Detect which cell encompasses the target text, then output its (x, y) center coordinate. 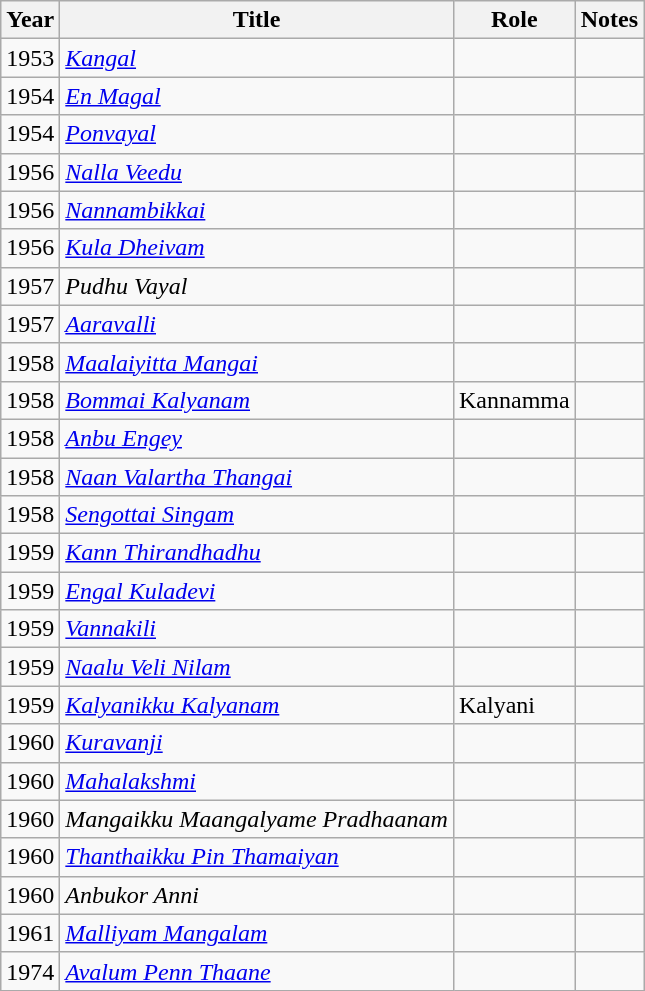
Notes (609, 20)
Malliyam Mangalam (257, 933)
Kangal (257, 58)
Naalu Veli Nilam (257, 667)
Kannamma (514, 400)
En Magal (257, 96)
1953 (30, 58)
Role (514, 20)
Avalum Penn Thaane (257, 971)
Engal Kuladevi (257, 591)
Vannakili (257, 629)
Nannambikkai (257, 210)
Mahalakshmi (257, 781)
Mangaikku Maangalyame Pradhaanam (257, 819)
Year (30, 20)
Kula Dheivam (257, 248)
Anbukor Anni (257, 895)
Kalyanikku Kalyanam (257, 705)
1974 (30, 971)
1961 (30, 933)
Thanthaikku Pin Thamaiyan (257, 857)
Sengottai Singam (257, 515)
Ponvayal (257, 134)
Bommai Kalyanam (257, 400)
Nalla Veedu (257, 172)
Kalyani (514, 705)
Naan Valartha Thangai (257, 477)
Pudhu Vayal (257, 286)
Maalaiyitta Mangai (257, 362)
Aaravalli (257, 324)
Kann Thirandhadhu (257, 553)
Title (257, 20)
Anbu Engey (257, 438)
Kuravanji (257, 743)
